Extract the [x, y] coordinate from the center of the cell holding the provided text.  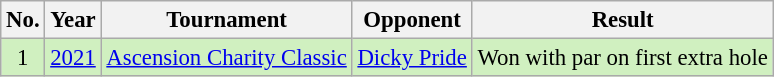
Result [622, 20]
2021 [73, 58]
1 [23, 58]
Dicky Pride [412, 58]
Opponent [412, 20]
Year [73, 20]
Tournament [226, 20]
Won with par on first extra hole [622, 58]
No. [23, 20]
Ascension Charity Classic [226, 58]
